From the cell containing the given text, extract its center point as [X, Y] coordinate. 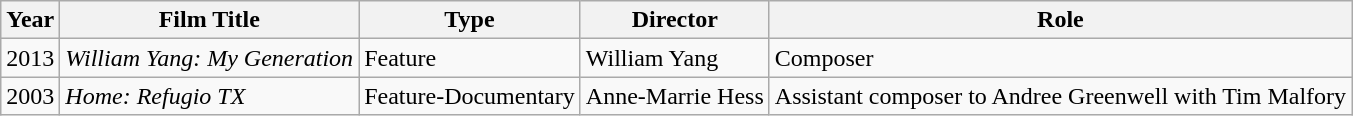
Anne-Marrie Hess [674, 96]
William Yang: My Generation [210, 58]
Home: Refugio TX [210, 96]
2003 [30, 96]
Type [470, 20]
Composer [1060, 58]
Film Title [210, 20]
Feature [470, 58]
Feature-Documentary [470, 96]
William Yang [674, 58]
Year [30, 20]
Director [674, 20]
2013 [30, 58]
Role [1060, 20]
Assistant composer to Andree Greenwell with Tim Malfory [1060, 96]
